Capture the cell that displays the provided text and extract its [x, y] central coordinate. 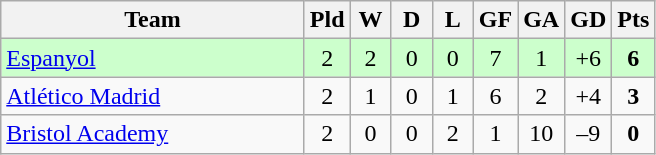
Team [153, 20]
GA [542, 20]
Pld [327, 20]
D [412, 20]
3 [634, 96]
+4 [588, 96]
Espanyol [153, 58]
–9 [588, 134]
Bristol Academy [153, 134]
+6 [588, 58]
Atlético Madrid [153, 96]
GF [495, 20]
L [452, 20]
10 [542, 134]
Pts [634, 20]
7 [495, 58]
W [370, 20]
GD [588, 20]
